Detect which cell encompasses the target text, then output its [x, y] center coordinate. 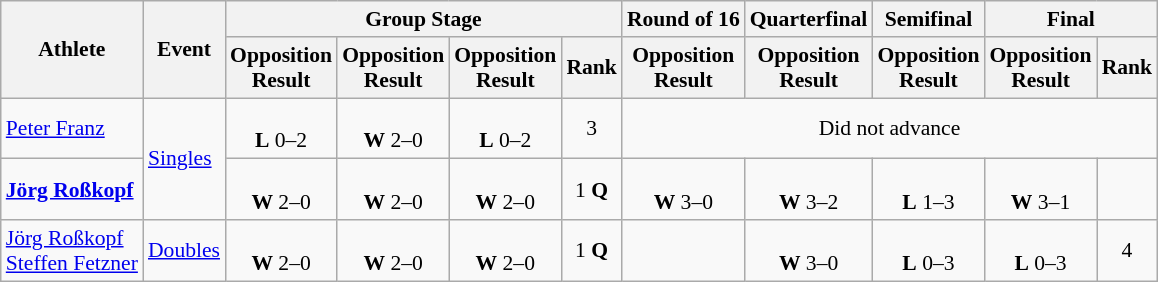
Group Stage [424, 19]
W 3–2 [809, 190]
Event [184, 50]
Did not advance [890, 128]
Jörg RoßkopfSteffen Fetzner [72, 250]
Quarterfinal [809, 19]
L 1–3 [928, 190]
Jörg Roßkopf [72, 190]
3 [592, 128]
4 [1128, 250]
Round of 16 [684, 19]
W 3–1 [1040, 190]
Final [1070, 19]
Singles [184, 159]
Doubles [184, 250]
Athlete [72, 50]
Peter Franz [72, 128]
Semifinal [928, 19]
